Search for the cell housing the specified text and yield its (x, y) center coordinate. 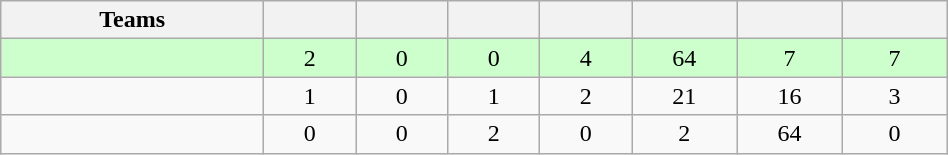
3 (894, 96)
Teams (132, 20)
21 (684, 96)
4 (586, 58)
16 (790, 96)
